Locate the cell with the specified text and output its (x, y) center coordinate. 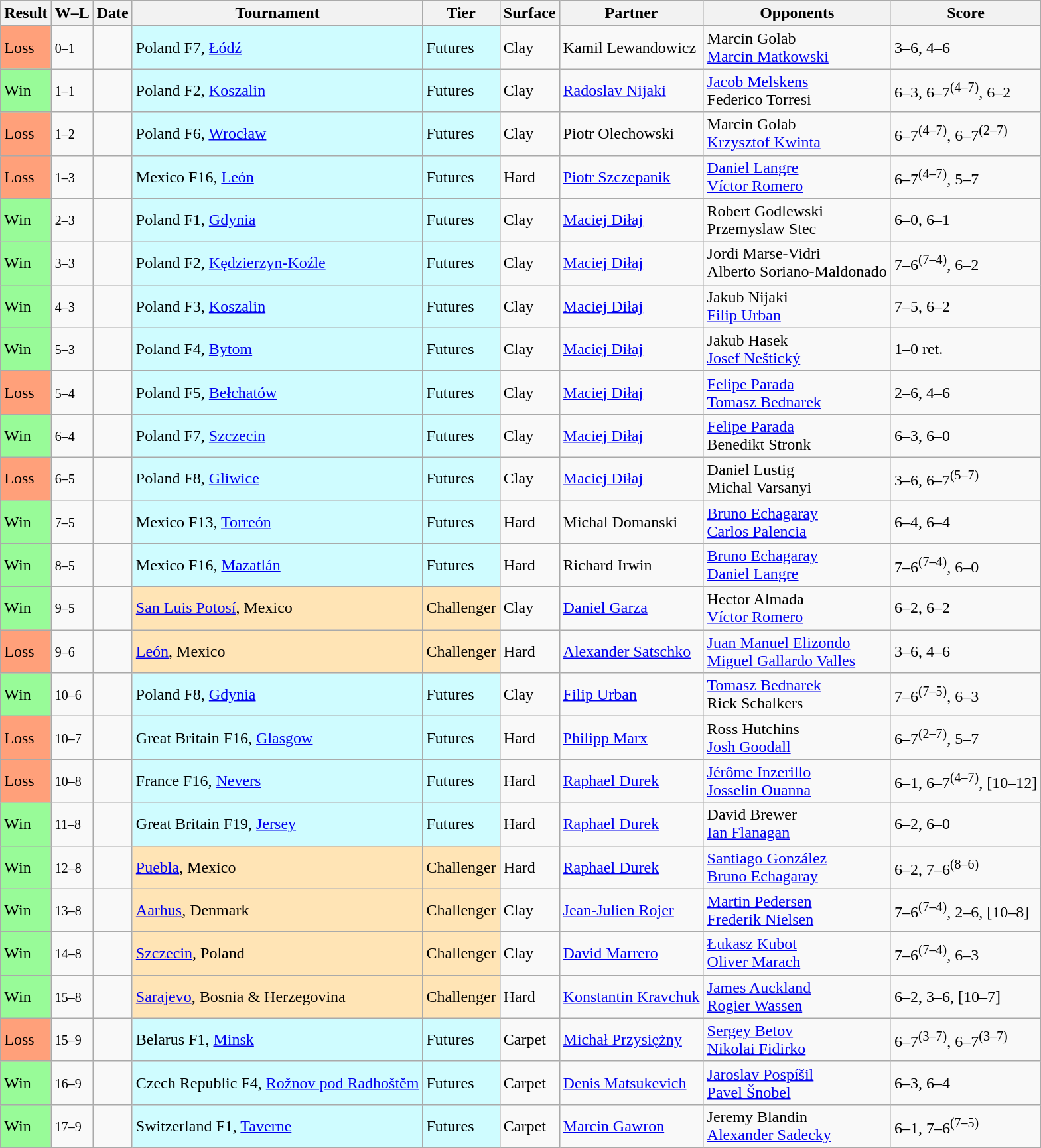
Felipe Parada Benedikt Stronk (797, 435)
Hector Almada Víctor Romero (797, 609)
Bruno Echagaray Carlos Palencia (797, 521)
14–8 (72, 954)
3–6, 6–7(5–7) (965, 479)
Michal Domanski (632, 521)
Great Britain F16, Glasgow (277, 737)
Tomasz Bednarek Rick Schalkers (797, 695)
6–1, 6–7(4–7), [10–12] (965, 781)
Sarajevo, Bosnia & Herzegovina (277, 996)
Felipe Parada Tomasz Bednarek (797, 393)
Jordi Marse-Vidri Alberto Soriano-Maldonado (797, 263)
2–3 (72, 220)
Kamil Lewandowicz (632, 48)
6–2, 3–6, [10–7] (965, 996)
Switzerland F1, Taverne (277, 1126)
Great Britain F19, Jersey (277, 824)
Surface (529, 13)
Opponents (797, 13)
Partner (632, 13)
13–8 (72, 910)
France F16, Nevers (277, 781)
5–3 (72, 349)
Richard Irwin (632, 565)
6–3, 6–7(4–7), 6–2 (965, 90)
Konstantin Kravchuk (632, 996)
1–3 (72, 176)
10–8 (72, 781)
11–8 (72, 824)
6–2, 7–6(8–6) (965, 867)
9–5 (72, 609)
Poland F7, Łódź (277, 48)
Michał Przysiężny (632, 1040)
Martin Pedersen Frederik Nielsen (797, 910)
Bruno Echagaray Daniel Langre (797, 565)
Jaroslav Pospíšil Pavel Šnobel (797, 1082)
Robert Godlewski Przemyslaw Stec (797, 220)
Poland F8, Gliwice (277, 479)
San Luis Potosí, Mexico (277, 609)
Piotr Szczepanik (632, 176)
7–6(7–4), 2–6, [10–8] (965, 910)
Marcin Golab Krzysztof Kwinta (797, 134)
Sergey Betov Nikolai Fidirko (797, 1040)
Poland F4, Bytom (277, 349)
James Auckland Rogier Wassen (797, 996)
Jakub Hasek Josef Neštický (797, 349)
9–6 (72, 651)
2–6, 4–6 (965, 393)
Daniel Garza (632, 609)
6–7(4–7), 6–7(2–7) (965, 134)
6–1, 7–6(7–5) (965, 1126)
Tournament (277, 13)
6–7(3–7), 6–7(3–7) (965, 1040)
1–2 (72, 134)
7–5, 6–2 (965, 306)
León, Mexico (277, 651)
Santiago González Bruno Echagaray (797, 867)
Poland F7, Szczecin (277, 435)
6–7(2–7), 5–7 (965, 737)
Marcin Golab Marcin Matkowski (797, 48)
Daniel Lustig Michal Varsanyi (797, 479)
Filip Urban (632, 695)
7–6(7–4), 6–3 (965, 954)
Poland F8, Gdynia (277, 695)
1–1 (72, 90)
Mexico F16, León (277, 176)
6–2, 6–2 (965, 609)
Jakub Nijaki Filip Urban (797, 306)
Puebla, Mexico (277, 867)
Poland F5, Bełchatów (277, 393)
17–9 (72, 1126)
5–4 (72, 393)
Jeremy Blandin Alexander Sadecky (797, 1126)
8–5 (72, 565)
David Brewer Ian Flanagan (797, 824)
7–6(7–5), 6–3 (965, 695)
Piotr Olechowski (632, 134)
0–1 (72, 48)
Jacob Melskens Federico Torresi (797, 90)
David Marrero (632, 954)
Radoslav Nijaki (632, 90)
1–0 ret. (965, 349)
Czech Republic F4, Rožnov pod Radhoštěm (277, 1082)
Łukasz Kubot Oliver Marach (797, 954)
Aarhus, Denmark (277, 910)
Date (113, 13)
10–7 (72, 737)
Poland F2, Koszalin (277, 90)
6–7(4–7), 5–7 (965, 176)
6–4 (72, 435)
Score (965, 13)
6–0, 6–1 (965, 220)
15–9 (72, 1040)
12–8 (72, 867)
Jean-Julien Rojer (632, 910)
6–4, 6–4 (965, 521)
10–6 (72, 695)
3–3 (72, 263)
Poland F1, Gdynia (277, 220)
Juan Manuel Elizondo Miguel Gallardo Valles (797, 651)
Poland F3, Koszalin (277, 306)
Marcin Gawron (632, 1126)
Philipp Marx (632, 737)
Jérôme Inzerillo Josselin Ouanna (797, 781)
Szczecin, Poland (277, 954)
Result (26, 13)
7–5 (72, 521)
Poland F6, Wrocław (277, 134)
6–3, 6–4 (965, 1082)
Denis Matsukevich (632, 1082)
15–8 (72, 996)
Alexander Satschko (632, 651)
Daniel Langre Víctor Romero (797, 176)
Belarus F1, Minsk (277, 1040)
6–2, 6–0 (965, 824)
6–3, 6–0 (965, 435)
Poland F2, Kędzierzyn-Koźle (277, 263)
6–5 (72, 479)
Mexico F16, Mazatlán (277, 565)
Mexico F13, Torreón (277, 521)
7–6(7–4), 6–0 (965, 565)
W–L (72, 13)
7–6(7–4), 6–2 (965, 263)
4–3 (72, 306)
Tier (461, 13)
16–9 (72, 1082)
Ross Hutchins Josh Goodall (797, 737)
